From the cell containing the given text, extract its center point as (X, Y) coordinate. 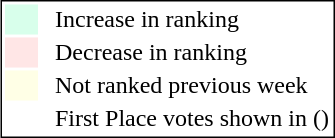
Increase in ranking (192, 19)
Not ranked previous week (192, 85)
First Place votes shown in () (192, 119)
Decrease in ranking (192, 53)
